From the cell containing the given text, extract its center point as (x, y) coordinate. 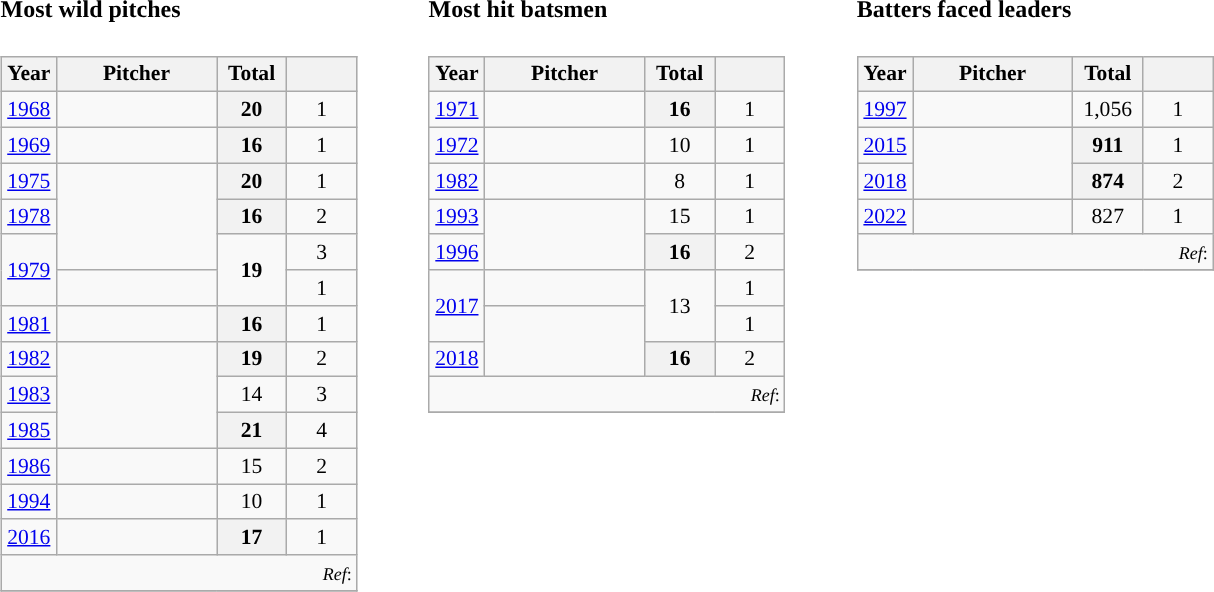
874 (1108, 181)
1968 (28, 110)
4 (322, 430)
1969 (28, 145)
2022 (884, 217)
14 (251, 395)
21 (251, 430)
1972 (456, 145)
1975 (28, 181)
1993 (456, 217)
17 (251, 537)
911 (1108, 145)
1981 (28, 323)
1979 (28, 270)
2015 (884, 145)
1978 (28, 217)
1971 (456, 110)
2017 (456, 306)
2016 (28, 537)
1,056 (1108, 110)
827 (1108, 217)
1996 (456, 252)
1997 (884, 110)
1994 (28, 502)
13 (680, 306)
1986 (28, 466)
8 (680, 181)
1985 (28, 430)
1983 (28, 395)
